Determine the [x, y] coordinate at the center of the cell enclosing the given text.  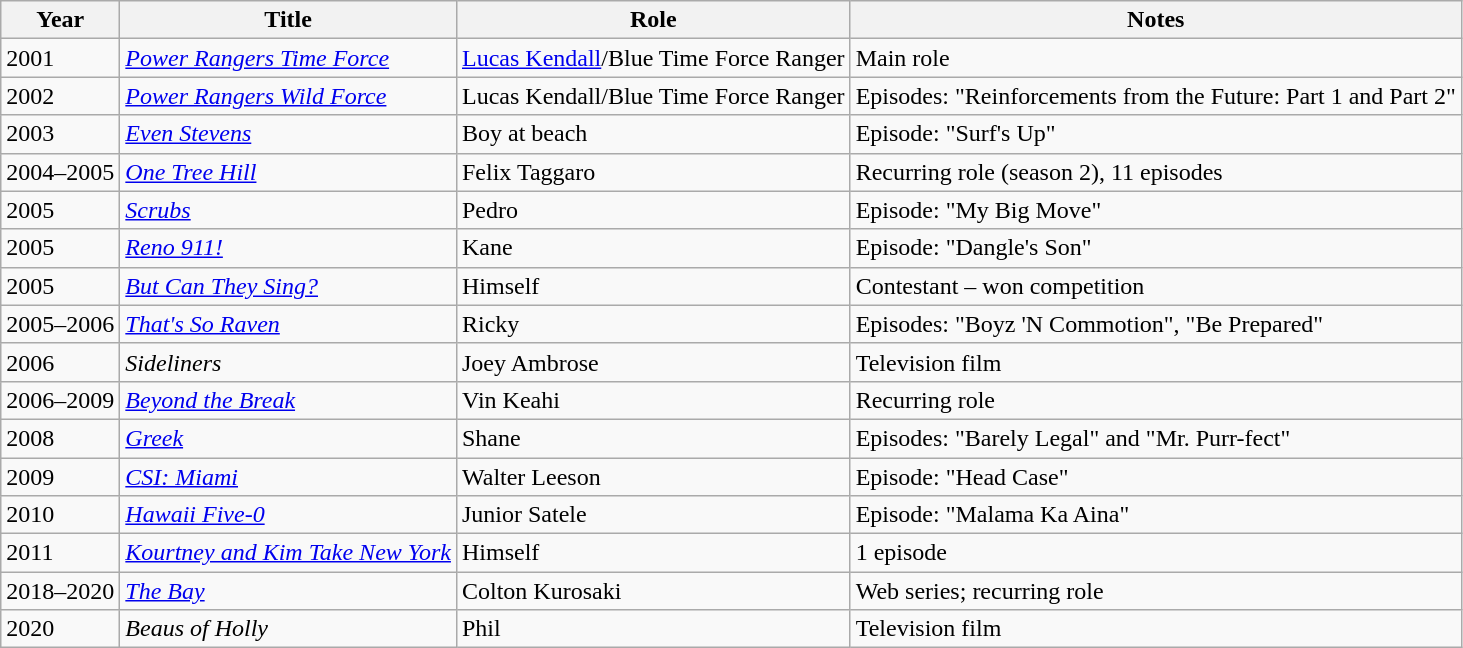
But Can They Sing? [288, 286]
2020 [60, 629]
CSI: Miami [288, 477]
Episodes: "Boyz 'N Commotion", "Be Prepared" [1156, 324]
Felix Taggaro [653, 172]
Hawaii Five-0 [288, 515]
2011 [60, 553]
Recurring role (season 2), 11 episodes [1156, 172]
Pedro [653, 210]
Sideliners [288, 362]
Episodes: "Barely Legal" and "Mr. Purr-fect" [1156, 438]
2002 [60, 96]
2005–2006 [60, 324]
2010 [60, 515]
Episode: "Malama Ka Aina" [1156, 515]
Kane [653, 248]
Power Rangers Time Force [288, 58]
2006 [60, 362]
2003 [60, 134]
Scrubs [288, 210]
Episode: "Dangle's Son" [1156, 248]
2008 [60, 438]
Role [653, 20]
Power Rangers Wild Force [288, 96]
Episodes: "Reinforcements from the Future: Part 1 and Part 2" [1156, 96]
2004–2005 [60, 172]
1 episode [1156, 553]
Walter Leeson [653, 477]
Beaus of Holly [288, 629]
Contestant – won competition [1156, 286]
Notes [1156, 20]
Web series; recurring role [1156, 591]
Episode: "Surf's Up" [1156, 134]
Greek [288, 438]
Title [288, 20]
Ricky [653, 324]
That's So Raven [288, 324]
Colton Kurosaki [653, 591]
Shane [653, 438]
Main role [1156, 58]
Year [60, 20]
Even Stevens [288, 134]
Episode: "Head Case" [1156, 477]
2018–2020 [60, 591]
Episode: "My Big Move" [1156, 210]
2001 [60, 58]
Kourtney and Kim Take New York [288, 553]
Beyond the Break [288, 400]
Joey Ambrose [653, 362]
2009 [60, 477]
Reno 911! [288, 248]
Vin Keahi [653, 400]
2006–2009 [60, 400]
Junior Satele [653, 515]
One Tree Hill [288, 172]
Recurring role [1156, 400]
Phil [653, 629]
Boy at beach [653, 134]
The Bay [288, 591]
